From the cell containing the given text, extract its center point as (X, Y) coordinate. 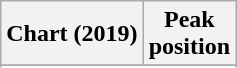
Chart (2019) (72, 34)
Peakposition (189, 34)
